Output the [X, Y] coordinate of the center of the cell containing the given text.  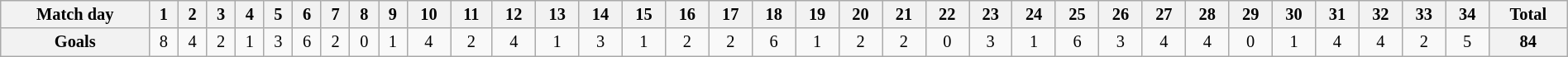
21 [904, 14]
33 [1424, 14]
30 [1293, 14]
29 [1250, 14]
22 [947, 14]
10 [428, 14]
17 [730, 14]
84 [1528, 42]
11 [471, 14]
15 [643, 14]
25 [1077, 14]
Goals [75, 42]
34 [1467, 14]
19 [817, 14]
16 [687, 14]
27 [1164, 14]
28 [1207, 14]
Match day [75, 14]
13 [557, 14]
32 [1380, 14]
20 [860, 14]
9 [394, 14]
7 [336, 14]
23 [991, 14]
18 [773, 14]
24 [1034, 14]
14 [600, 14]
26 [1121, 14]
12 [514, 14]
Total [1528, 14]
31 [1337, 14]
